Capture the cell that displays the provided text and extract its [X, Y] central coordinate. 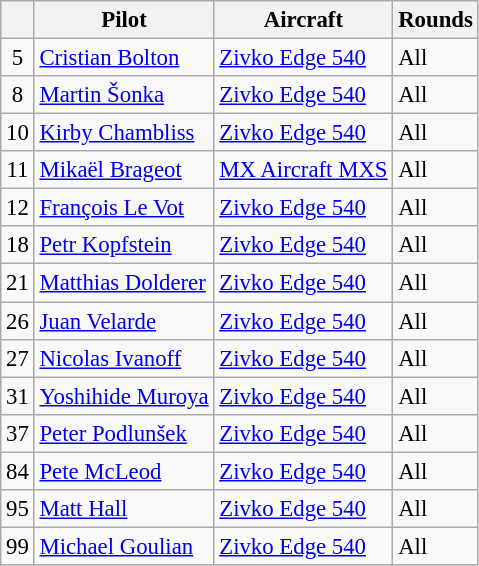
21 [18, 283]
Kirby Chambliss [124, 133]
37 [18, 433]
Matthias Dolderer [124, 283]
11 [18, 170]
Pete McLeod [124, 471]
Peter Podlunšek [124, 433]
26 [18, 321]
8 [18, 95]
MX Aircraft MXS [304, 170]
Matt Hall [124, 509]
Aircraft [304, 20]
99 [18, 546]
Cristian Bolton [124, 58]
Juan Velarde [124, 321]
Rounds [436, 20]
5 [18, 58]
Michael Goulian [124, 546]
François Le Vot [124, 208]
Martin Šonka [124, 95]
18 [18, 245]
Petr Kopfstein [124, 245]
31 [18, 396]
10 [18, 133]
12 [18, 208]
95 [18, 509]
Nicolas Ivanoff [124, 358]
Pilot [124, 20]
Yoshihide Muroya [124, 396]
84 [18, 471]
27 [18, 358]
Mikaël Brageot [124, 170]
